Identify which cell holds the provided text, then report its [x, y] central coordinate. 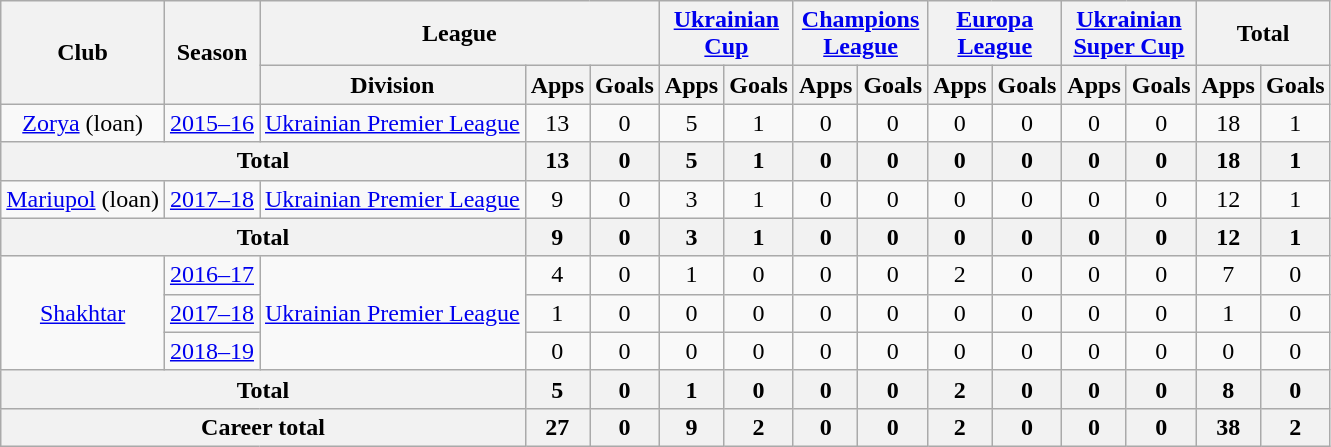
38 [1228, 427]
2016–17 [212, 275]
Mariupol (loan) [83, 199]
8 [1228, 389]
EuropaLeague [995, 34]
2018–19 [212, 351]
4 [557, 275]
Season [212, 52]
Club [83, 52]
Division [393, 85]
Career total [263, 427]
League [460, 34]
Shakhtar [83, 313]
2015–16 [212, 123]
7 [1228, 275]
UkrainianCup [726, 34]
ChampionsLeague [860, 34]
27 [557, 427]
Zorya (loan) [83, 123]
UkrainianSuper Cup [1129, 34]
